Return the (X, Y) coordinate for the center point of the cell that contains the specified text.  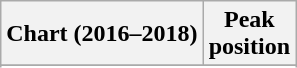
Chart (2016–2018) (102, 34)
Peakposition (249, 34)
